Detect which cell encompasses the target text, then output its [X, Y] center coordinate. 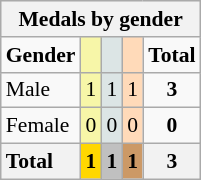
Female [41, 126]
Gender [41, 55]
Male [41, 90]
Medals by gender [101, 19]
